Extract the [X, Y] coordinate from the center of the cell holding the provided text.  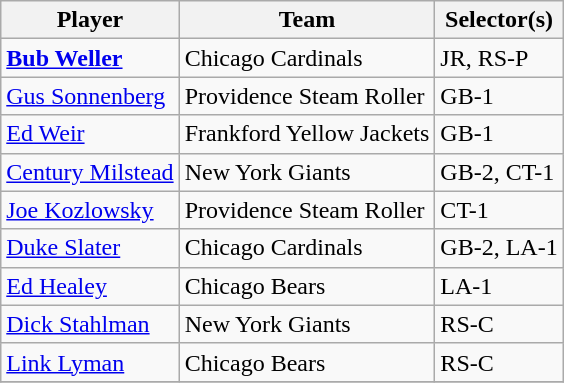
Gus Sonnenberg [90, 96]
Link Lyman [90, 362]
Duke Slater [90, 248]
GB-2, LA-1 [499, 248]
CT-1 [499, 210]
Bub Weller [90, 58]
Team [307, 20]
Dick Stahlman [90, 324]
Frankford Yellow Jackets [307, 134]
Player [90, 20]
Ed Healey [90, 286]
Joe Kozlowsky [90, 210]
GB-2, CT-1 [499, 172]
Ed Weir [90, 134]
LA-1 [499, 286]
Century Milstead [90, 172]
Selector(s) [499, 20]
JR, RS-P [499, 58]
